For the text-containing cell, return its midpoint in [x, y] coordinate format. 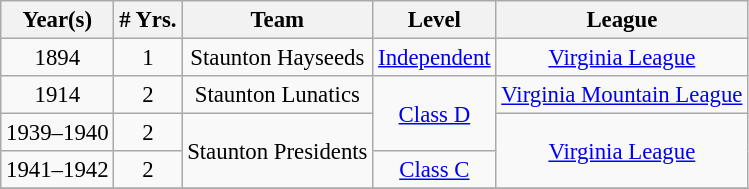
1 [148, 58]
Level [434, 20]
Staunton Lunatics [278, 95]
1939–1940 [58, 133]
Team [278, 20]
League [622, 20]
1914 [58, 95]
Staunton Presidents [278, 152]
# Yrs. [148, 20]
Class C [434, 170]
Virginia Mountain League [622, 95]
1941–1942 [58, 170]
Year(s) [58, 20]
Staunton Hayseeds [278, 58]
Class D [434, 114]
1894 [58, 58]
Independent [434, 58]
